Find where the given text appears and provide that cell's center as [X, Y] coordinate. 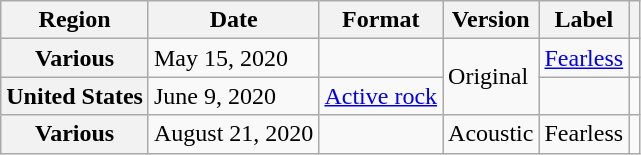
Version [491, 20]
August 21, 2020 [233, 134]
June 9, 2020 [233, 96]
Original [491, 77]
Active rock [381, 96]
United States [75, 96]
Date [233, 20]
Format [381, 20]
May 15, 2020 [233, 58]
Label [584, 20]
Region [75, 20]
Acoustic [491, 134]
